Extract the [X, Y] coordinate from the center of the cell holding the provided text.  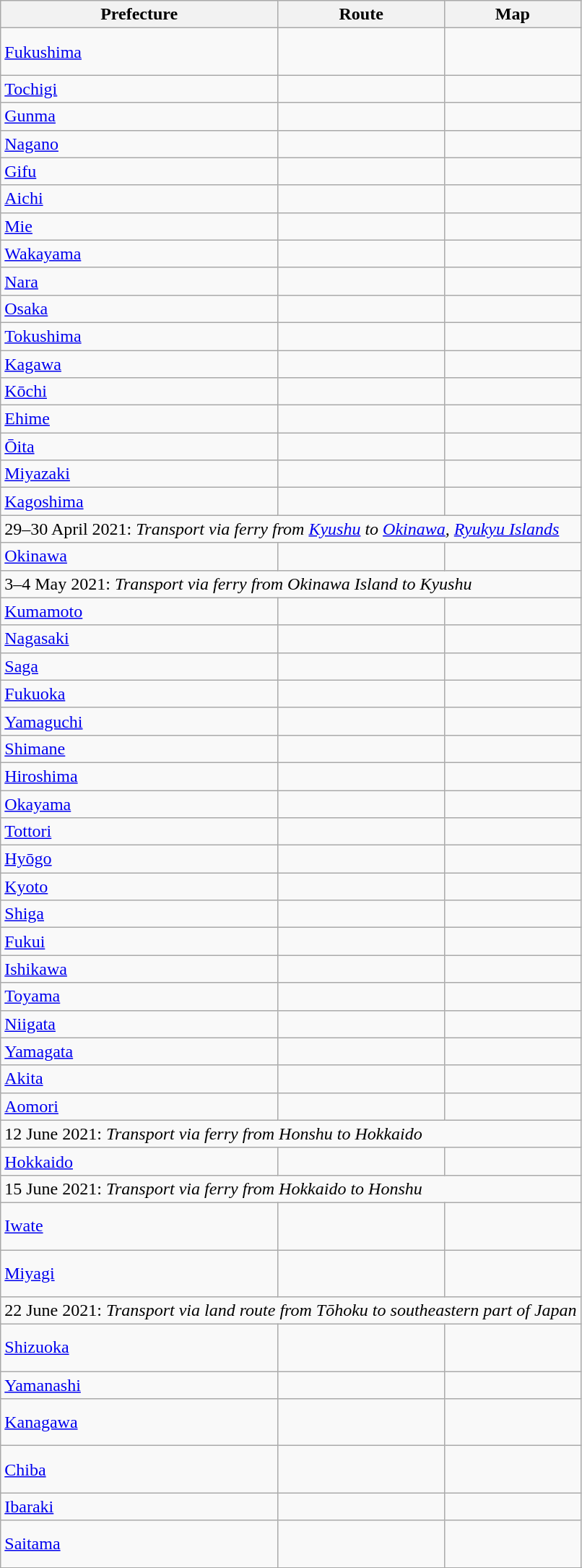
22 June 2021: Transport via land route from Tōhoku to southeastern part of Japan [290, 1311]
Gunma [139, 116]
Ehime [139, 419]
Nagasaki [139, 639]
3–4 May 2021: Transport via ferry from Okinawa Island to Kyushu [290, 584]
Aomori [139, 1106]
Hiroshima [139, 776]
Yamagata [139, 1051]
Kōchi [139, 392]
Saga [139, 666]
Tottori [139, 832]
12 June 2021: Transport via ferry from Honshu to Hokkaido [290, 1134]
Kyoto [139, 887]
Hyōgo [139, 859]
Yamanashi [139, 1385]
Shiga [139, 914]
Prefecture [139, 14]
Ōita [139, 447]
Fukuoka [139, 694]
Kanagawa [139, 1422]
Aichi [139, 199]
Kumamoto [139, 611]
Fukushima [139, 52]
Route [361, 14]
Chiba [139, 1470]
Osaka [139, 309]
Okayama [139, 804]
Gifu [139, 171]
Shizuoka [139, 1348]
Map [513, 14]
Kagawa [139, 363]
Hokkaido [139, 1161]
Wakayama [139, 254]
Tokushima [139, 336]
Yamaguchi [139, 721]
Niigata [139, 1024]
Toyama [139, 996]
Saitama [139, 1543]
Akita [139, 1079]
Fukui [139, 942]
Kagoshima [139, 501]
Ibaraki [139, 1507]
Okinawa [139, 556]
29–30 April 2021: Transport via ferry from Kyushu to Okinawa, Ryukyu Islands [290, 529]
Shimane [139, 749]
Mie [139, 226]
Nagano [139, 144]
Miyazaki [139, 474]
Miyagi [139, 1273]
Iwate [139, 1225]
Nara [139, 281]
15 June 2021: Transport via ferry from Hokkaido to Honshu [290, 1189]
Tochigi [139, 89]
Ishikawa [139, 969]
